Detect which cell encompasses the target text, then output its [X, Y] center coordinate. 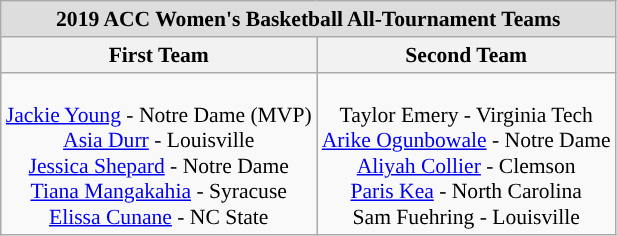
First Team [159, 55]
2019 ACC Women's Basketball All-Tournament Teams [308, 19]
Taylor Emery - Virginia Tech Arike Ogunbowale - Notre Dame Aliyah Collier - Clemson Paris Kea - North Carolina Sam Fuehring - Louisville [466, 154]
Second Team [466, 55]
Jackie Young - Notre Dame (MVP) Asia Durr - Louisville Jessica Shepard - Notre Dame Tiana Mangakahia - Syracuse Elissa Cunane - NC State [159, 154]
